Detect which cell encompasses the target text, then output its [X, Y] center coordinate. 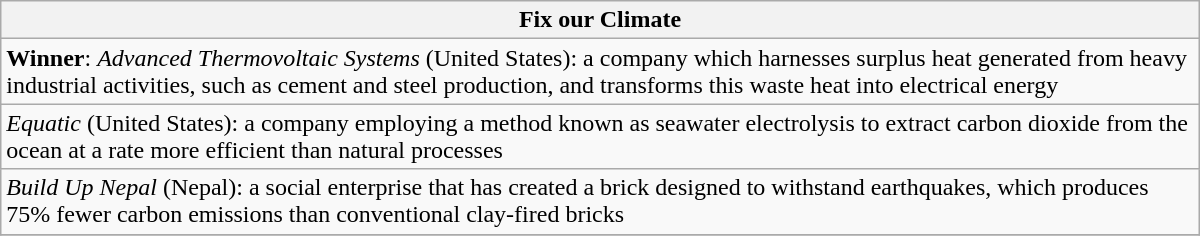
Fix our Climate [600, 20]
